Capture the cell that displays the provided text and extract its [x, y] central coordinate. 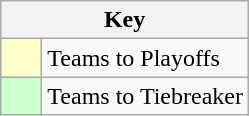
Teams to Tiebreaker [146, 96]
Key [125, 20]
Teams to Playoffs [146, 58]
